Return the (X, Y) coordinate for the center point of the cell that contains the specified text.  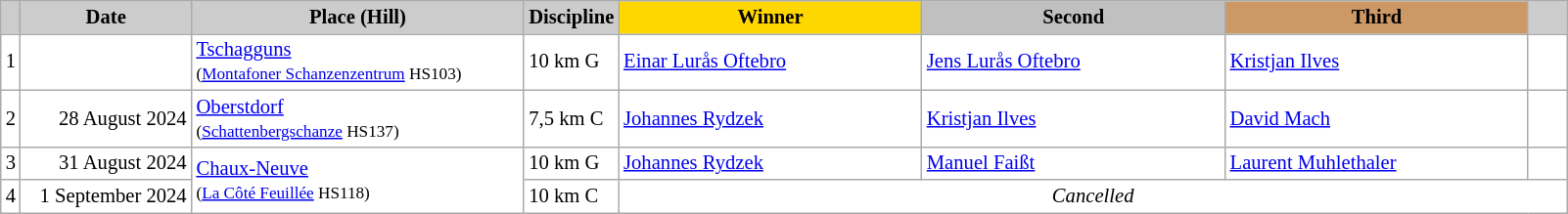
David Mach (1377, 118)
10 km C (572, 196)
4 (11, 196)
Winner (770, 17)
Oberstdorf(Schattenbergschanze HS137) (358, 118)
Third (1377, 17)
7,5 km C (572, 118)
2 (11, 118)
Place (Hill) (358, 17)
Chaux-Neuve(La Côté Feuillée HS118) (358, 180)
1 (11, 62)
28 August 2024 (106, 118)
Date (106, 17)
Second (1074, 17)
1 September 2024 (106, 196)
Laurent Muhlethaler (1377, 163)
31 August 2024 (106, 163)
3 (11, 163)
Manuel Faißt (1074, 163)
Tschagguns(Montafoner Schanzenzentrum HS103) (358, 62)
Jens Lurås Oftebro (1074, 62)
Discipline (572, 17)
Cancelled (1092, 196)
Einar Lurås Oftebro (770, 62)
